Pinpoint the cell where the given text exists, returning its [X, Y] midpoint coordinate. 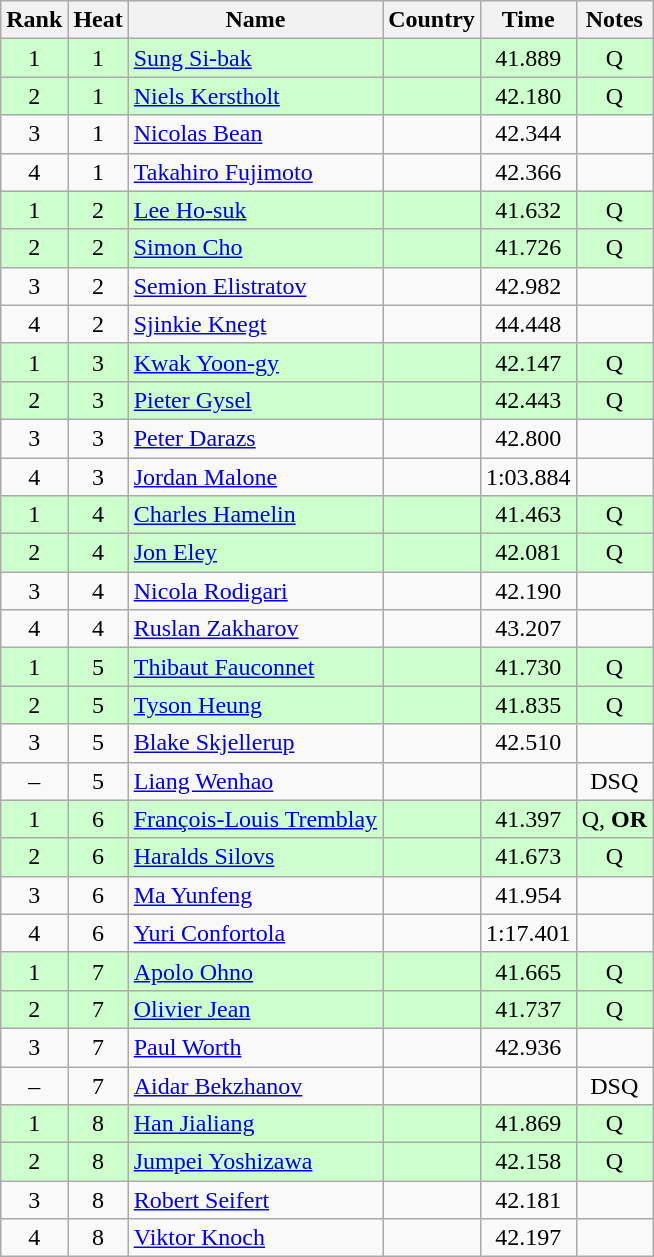
Pieter Gysel [255, 400]
Jon Eley [255, 553]
Blake Skjellerup [255, 743]
42.366 [528, 172]
Liang Wenhao [255, 781]
42.982 [528, 286]
Simon Cho [255, 248]
42.197 [528, 1238]
41.463 [528, 515]
42.147 [528, 362]
François-Louis Tremblay [255, 819]
Time [528, 20]
Viktor Knoch [255, 1238]
41.889 [528, 58]
42.800 [528, 438]
41.954 [528, 895]
Robert Seifert [255, 1200]
Thibaut Fauconnet [255, 667]
41.673 [528, 857]
Tyson Heung [255, 705]
Kwak Yoon-gy [255, 362]
Nicola Rodigari [255, 591]
Sjinkie Knegt [255, 324]
Notes [614, 20]
41.730 [528, 667]
42.936 [528, 1047]
Takahiro Fujimoto [255, 172]
41.726 [528, 248]
41.737 [528, 1009]
1:03.884 [528, 477]
42.190 [528, 591]
44.448 [528, 324]
Nicolas Bean [255, 134]
Q, OR [614, 819]
41.665 [528, 971]
42.443 [528, 400]
Han Jialiang [255, 1124]
Apolo Ohno [255, 971]
Semion Elistratov [255, 286]
42.180 [528, 96]
41.397 [528, 819]
Country [432, 20]
Paul Worth [255, 1047]
41.835 [528, 705]
42.344 [528, 134]
1:17.401 [528, 933]
Aidar Bekzhanov [255, 1085]
Rank [34, 20]
Olivier Jean [255, 1009]
Sung Si-bak [255, 58]
Jumpei Yoshizawa [255, 1162]
42.158 [528, 1162]
Jordan Malone [255, 477]
41.632 [528, 210]
Heat [98, 20]
Ma Yunfeng [255, 895]
42.081 [528, 553]
Niels Kerstholt [255, 96]
Charles Hamelin [255, 515]
42.181 [528, 1200]
42.510 [528, 743]
Name [255, 20]
43.207 [528, 629]
Yuri Confortola [255, 933]
Haralds Silovs [255, 857]
Ruslan Zakharov [255, 629]
Peter Darazs [255, 438]
41.869 [528, 1124]
Lee Ho-suk [255, 210]
